Provide the [x, y] coordinate of the cell's center where the given text is located.  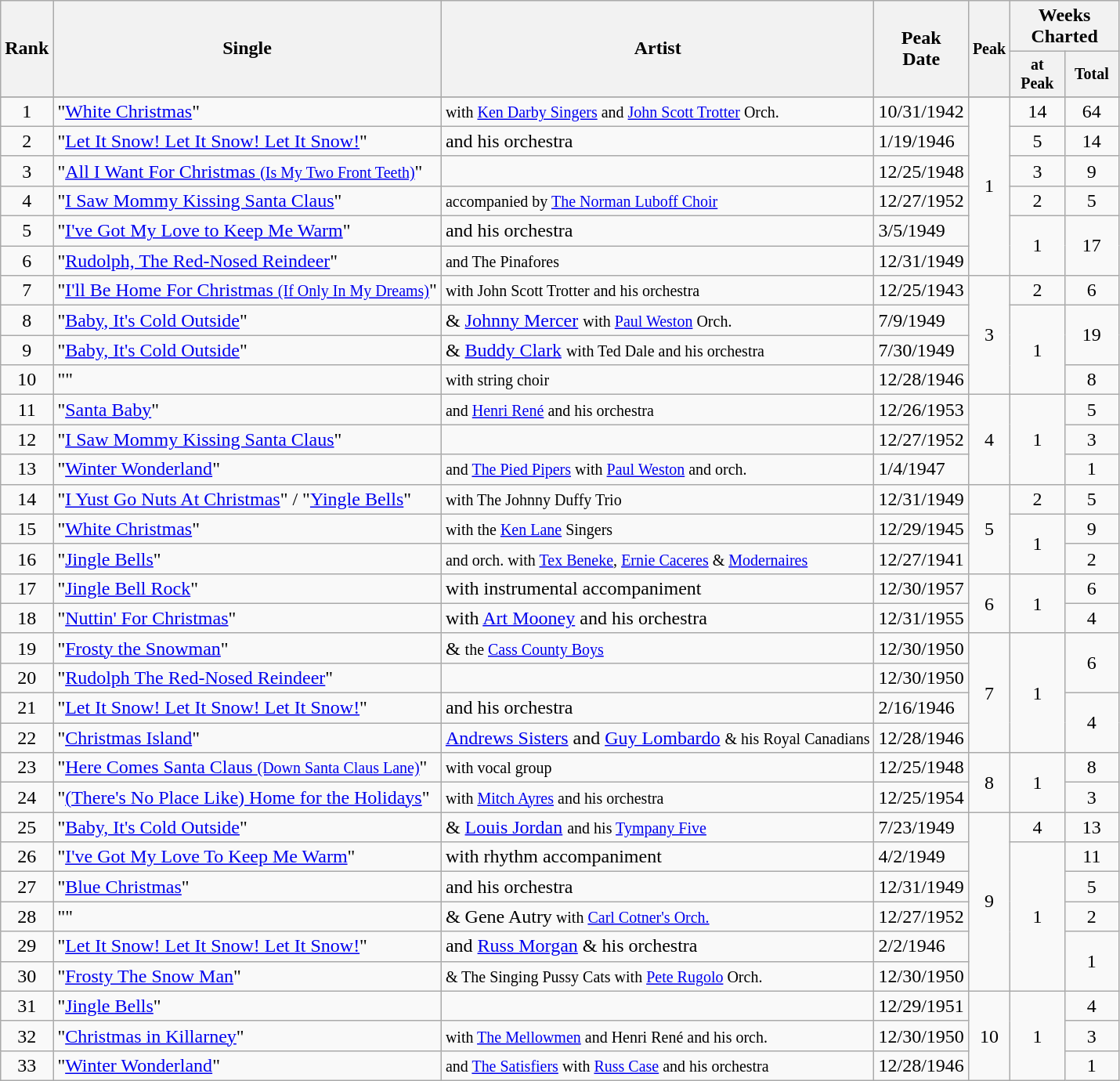
"Rudolph The Red-Nosed Reindeer" [247, 678]
Andrews Sisters and Guy Lombardo & his Royal Canadians [658, 738]
22 [27, 738]
PeakDate [921, 49]
64 [1092, 111]
"(There's No Place Like) Home for the Holidays" [247, 797]
"Christmas in Killarney" [247, 1036]
Single [247, 49]
& the Cass County Boys [658, 648]
7/30/1949 [921, 350]
23 [27, 768]
12/30/1957 [921, 588]
31 [27, 1006]
& Buddy Clark with Ted Dale and his orchestra [658, 350]
with Mitch Ayres and his orchestra [658, 797]
15 [27, 529]
and Russ Morgan & his orchestra [658, 946]
with Art Mooney and his orchestra [658, 618]
2/16/1946 [921, 708]
"Rudolph, The Red-Nosed Reindeer" [247, 261]
and The Satisfiers with Russ Case and his orchestra [658, 1065]
"I've Got My Love To Keep Me Warm" [247, 857]
12/26/1953 [921, 410]
7/9/1949 [921, 320]
32 [27, 1036]
30 [27, 976]
Weeks Charted [1065, 27]
21 [27, 708]
7/23/1949 [921, 827]
"Blue Christmas" [247, 887]
Rank [27, 49]
with rhythm accompaniment [658, 857]
with vocal group [658, 768]
& Gene Autry with Carl Cotner's Orch. [658, 916]
& Louis Jordan and his Tympany Five [658, 827]
"I've Got My Love to Keep Me Warm" [247, 231]
12/29/1951 [921, 1006]
12/27/1941 [921, 559]
at Peak [1037, 74]
and The Pinafores [658, 261]
18 [27, 618]
Artist [658, 49]
with John Scott Trotter and his orchestra [658, 291]
12 [27, 439]
4/2/1949 [921, 857]
12/31/1955 [921, 618]
Peak [988, 49]
28 [27, 916]
& Johnny Mercer with Paul Weston Orch. [658, 320]
"I'll Be Home For Christmas (If Only In My Dreams)" [247, 291]
with The Johnny Duffy Trio [658, 499]
accompanied by The Norman Luboff Choir [658, 201]
"All I Want For Christmas (Is My Two Front Teeth)" [247, 171]
1/4/1947 [921, 469]
and orch. with Tex Beneke, Ernie Caceres & Modernaires [658, 559]
and The Pied Pipers with Paul Weston and orch. [658, 469]
with the Ken Lane Singers [658, 529]
"Frosty The Snow Man" [247, 976]
and Henri René and his orchestra [658, 410]
29 [27, 946]
"Frosty the Snowman" [247, 648]
10/31/1942 [921, 111]
3/5/1949 [921, 231]
27 [27, 887]
16 [27, 559]
12/25/1954 [921, 797]
"Nuttin' For Christmas" [247, 618]
20 [27, 678]
with Ken Darby Singers and John Scott Trotter Orch. [658, 111]
26 [27, 857]
with string choir [658, 380]
with instrumental accompaniment [658, 588]
"Jingle Bell Rock" [247, 588]
33 [27, 1065]
& The Singing Pussy Cats with Pete Rugolo Orch. [658, 976]
Total [1092, 74]
25 [27, 827]
2/2/1946 [921, 946]
"Christmas Island" [247, 738]
12/25/1943 [921, 291]
"Here Comes Santa Claus (Down Santa Claus Lane)" [247, 768]
with The Mellowmen and Henri René and his orch. [658, 1036]
1/19/1946 [921, 141]
24 [27, 797]
"I Yust Go Nuts At Christmas" / "Yingle Bells" [247, 499]
"Santa Baby" [247, 410]
12/29/1945 [921, 529]
